Pinpoint the cell where the given text exists, returning its (X, Y) midpoint coordinate. 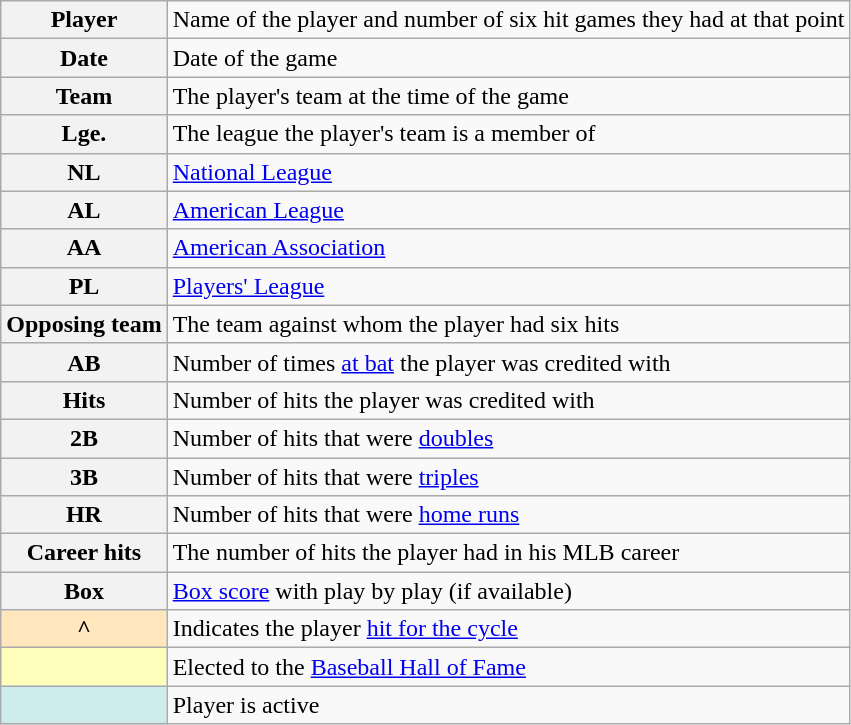
^ (84, 629)
Career hits (84, 553)
The player's team at the time of the game (508, 96)
AL (84, 210)
American Association (508, 248)
Hits (84, 400)
Opposing team (84, 324)
Elected to the Baseball Hall of Fame (508, 667)
Players' League (508, 286)
Number of hits that were triples (508, 477)
The number of hits the player had in his MLB career (508, 553)
Number of hits that were doubles (508, 438)
NL (84, 172)
Date (84, 58)
National League (508, 172)
Number of hits that were home runs (508, 515)
HR (84, 515)
American League (508, 210)
2B (84, 438)
Box score with play by play (if available) (508, 591)
The league the player's team is a member of (508, 134)
Number of times at bat the player was credited with (508, 362)
3B (84, 477)
Indicates the player hit for the cycle (508, 629)
Name of the player and number of six hit games they had at that point (508, 20)
The team against whom the player had six hits (508, 324)
Number of hits the player was credited with (508, 400)
Player is active (508, 705)
Player (84, 20)
Box (84, 591)
Lge. (84, 134)
AB (84, 362)
AA (84, 248)
Team (84, 96)
PL (84, 286)
Date of the game (508, 58)
